Search for the cell housing the specified text and yield its (X, Y) center coordinate. 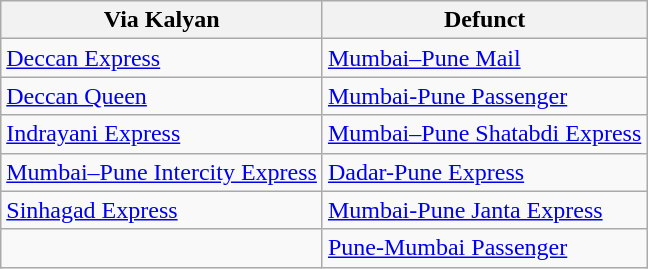
Via Kalyan (162, 20)
Dadar-Pune Express (484, 172)
Pune-Mumbai Passenger (484, 248)
Mumbai–Pune Shatabdi Express (484, 134)
Mumbai–Pune Intercity Express (162, 172)
Deccan Queen (162, 96)
Mumbai-Pune Janta Express (484, 210)
Mumbai-Pune Passenger (484, 96)
Indrayani Express (162, 134)
Sinhagad Express (162, 210)
Mumbai–Pune Mail (484, 58)
Deccan Express (162, 58)
Defunct (484, 20)
